Pinpoint the cell where the given text exists, returning its [x, y] midpoint coordinate. 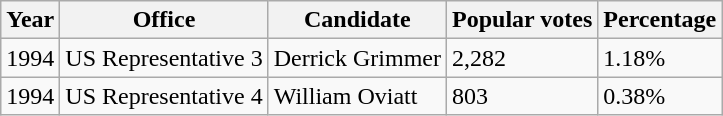
US Representative 4 [164, 96]
1.18% [660, 58]
Office [164, 20]
US Representative 3 [164, 58]
Candidate [357, 20]
Popular votes [522, 20]
803 [522, 96]
William Oviatt [357, 96]
Year [30, 20]
2,282 [522, 58]
Derrick Grimmer [357, 58]
0.38% [660, 96]
Percentage [660, 20]
